Identify which cell holds the provided text, then report its (x, y) central coordinate. 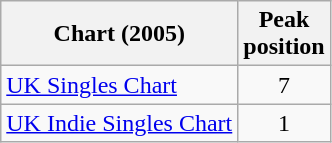
7 (284, 85)
UK Singles Chart (120, 85)
1 (284, 123)
Peakposition (284, 34)
UK Indie Singles Chart (120, 123)
Chart (2005) (120, 34)
